Find where the given text appears and provide that cell's center as [X, Y] coordinate. 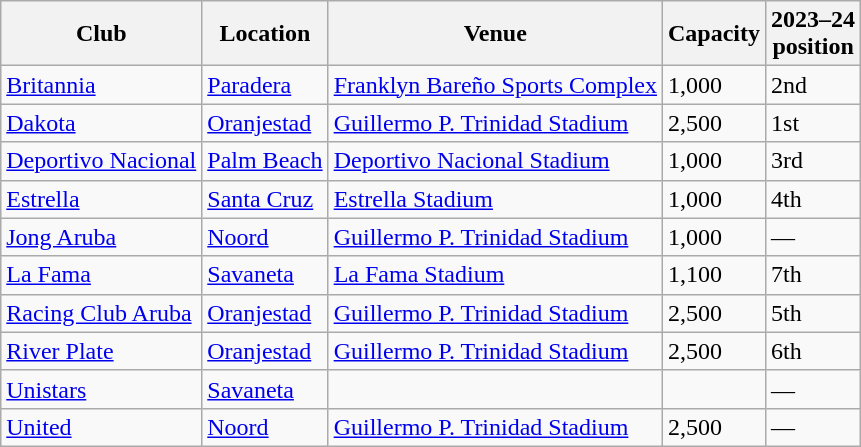
2nd [814, 85]
Deportivo Nacional Stadium [495, 161]
Britannia [102, 85]
Estrella Stadium [495, 199]
La Fama [102, 275]
River Plate [102, 351]
Deportivo Nacional [102, 161]
Estrella [102, 199]
3rd [814, 161]
Jong Aruba [102, 237]
2023–24position [814, 34]
Palm Beach [265, 161]
Franklyn Bareño Sports Complex [495, 85]
Location [265, 34]
Venue [495, 34]
Club [102, 34]
Capacity [714, 34]
4th [814, 199]
United [102, 427]
1st [814, 123]
Paradera [265, 85]
Racing Club Aruba [102, 313]
7th [814, 275]
6th [814, 351]
5th [814, 313]
Dakota [102, 123]
1,100 [714, 275]
La Fama Stadium [495, 275]
Santa Cruz [265, 199]
Unistars [102, 389]
